Detect which cell encompasses the target text, then output its (x, y) center coordinate. 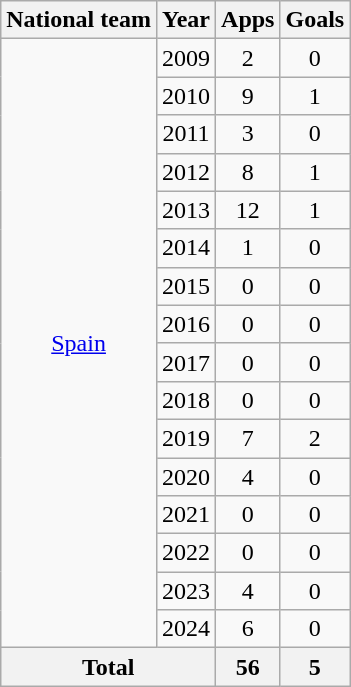
6 (248, 629)
8 (248, 172)
12 (248, 210)
2013 (186, 210)
Year (186, 20)
2011 (186, 134)
Apps (248, 20)
9 (248, 96)
5 (315, 667)
2022 (186, 553)
2015 (186, 286)
2016 (186, 324)
2017 (186, 362)
Spain (79, 344)
Total (108, 667)
2024 (186, 629)
3 (248, 134)
Goals (315, 20)
2010 (186, 96)
56 (248, 667)
National team (79, 20)
2020 (186, 477)
2018 (186, 400)
2023 (186, 591)
2014 (186, 248)
7 (248, 438)
2012 (186, 172)
2019 (186, 438)
2021 (186, 515)
2009 (186, 58)
